Extract the [x, y] coordinate from the center of the cell holding the provided text.  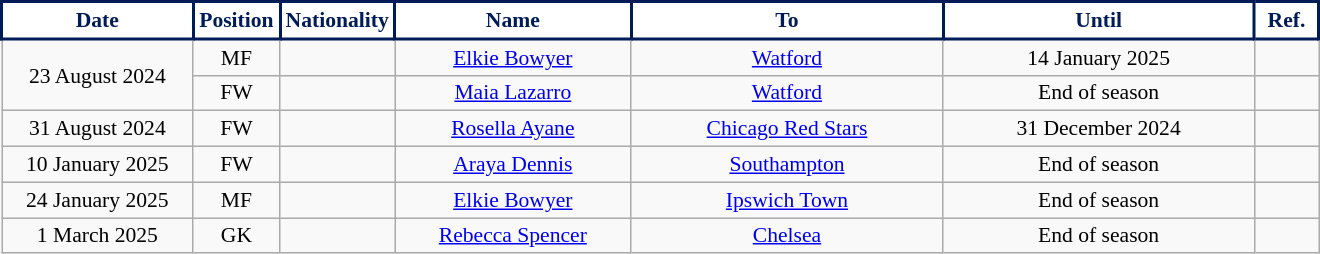
Maia Lazarro [514, 93]
10 January 2025 [98, 165]
Until [1099, 20]
Chicago Red Stars [787, 129]
Rosella Ayane [514, 129]
Date [98, 20]
Chelsea [787, 236]
1 March 2025 [98, 236]
14 January 2025 [1099, 57]
Araya Dennis [514, 165]
31 December 2024 [1099, 129]
Position [236, 20]
Ipswich Town [787, 200]
31 August 2024 [98, 129]
Nationality [338, 20]
23 August 2024 [98, 75]
Name [514, 20]
Southampton [787, 165]
Ref. [1286, 20]
GK [236, 236]
Rebecca Spencer [514, 236]
24 January 2025 [98, 200]
To [787, 20]
